Scan for the cell matching the given text and deliver its (x, y) coordinate at center. 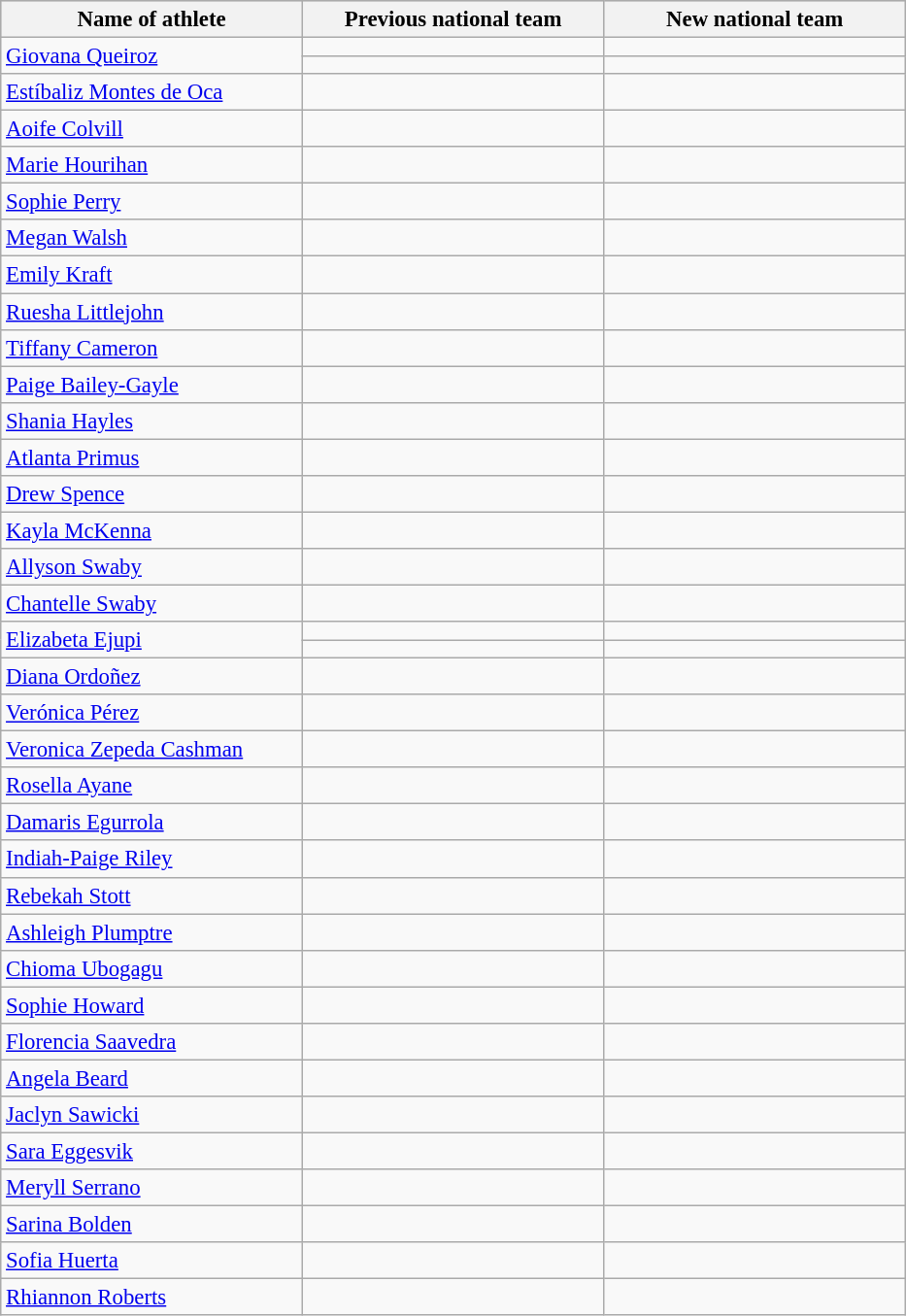
Ashleigh Plumptre (151, 932)
Diana Ordoñez (151, 677)
Allyson Swaby (151, 567)
Drew Spence (151, 494)
Marie Hourihan (151, 165)
Emily Kraft (151, 275)
Florencia Saavedra (151, 1042)
Ruesha Littlejohn (151, 312)
Verónica Pérez (151, 713)
Kayla McKenna (151, 530)
Indiah-Paige Riley (151, 860)
Damaris Egurrola (151, 823)
Atlanta Primus (151, 457)
Rhiannon Roberts (151, 1298)
Megan Walsh (151, 238)
Meryll Serrano (151, 1188)
Tiffany Cameron (151, 348)
Rosella Ayane (151, 786)
Sophie Perry (151, 202)
Elizabeta Ejupi (151, 640)
Sarina Bolden (151, 1225)
Chantelle Swaby (151, 603)
Sara Eggesvik (151, 1151)
Angela Beard (151, 1078)
New national team (755, 19)
Aoife Colvill (151, 129)
Previous national team (453, 19)
Jaclyn Sawicki (151, 1115)
Name of athlete (151, 19)
Estíbaliz Montes de Oca (151, 92)
Paige Bailey-Gayle (151, 385)
Veronica Zepeda Cashman (151, 750)
Sophie Howard (151, 1005)
Chioma Ubogagu (151, 968)
Rebekah Stott (151, 895)
Giovana Queiroz (151, 56)
Sofia Huerta (151, 1261)
Shania Hayles (151, 421)
